From the cell containing the given text, extract its center point as (X, Y) coordinate. 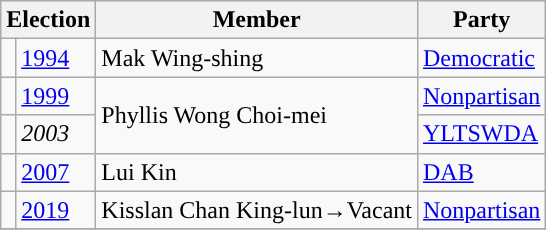
YLTSWDA (481, 134)
2003 (56, 134)
Mak Wing-shing (257, 58)
Election (48, 20)
Member (257, 20)
Phyllis Wong Choi-mei (257, 115)
2019 (56, 210)
DAB (481, 172)
2007 (56, 172)
Party (481, 20)
1999 (56, 96)
Kisslan Chan King-lun→Vacant (257, 210)
Democratic (481, 58)
1994 (56, 58)
Lui Kin (257, 172)
